Return (X, Y) of the center of cell containing provided text 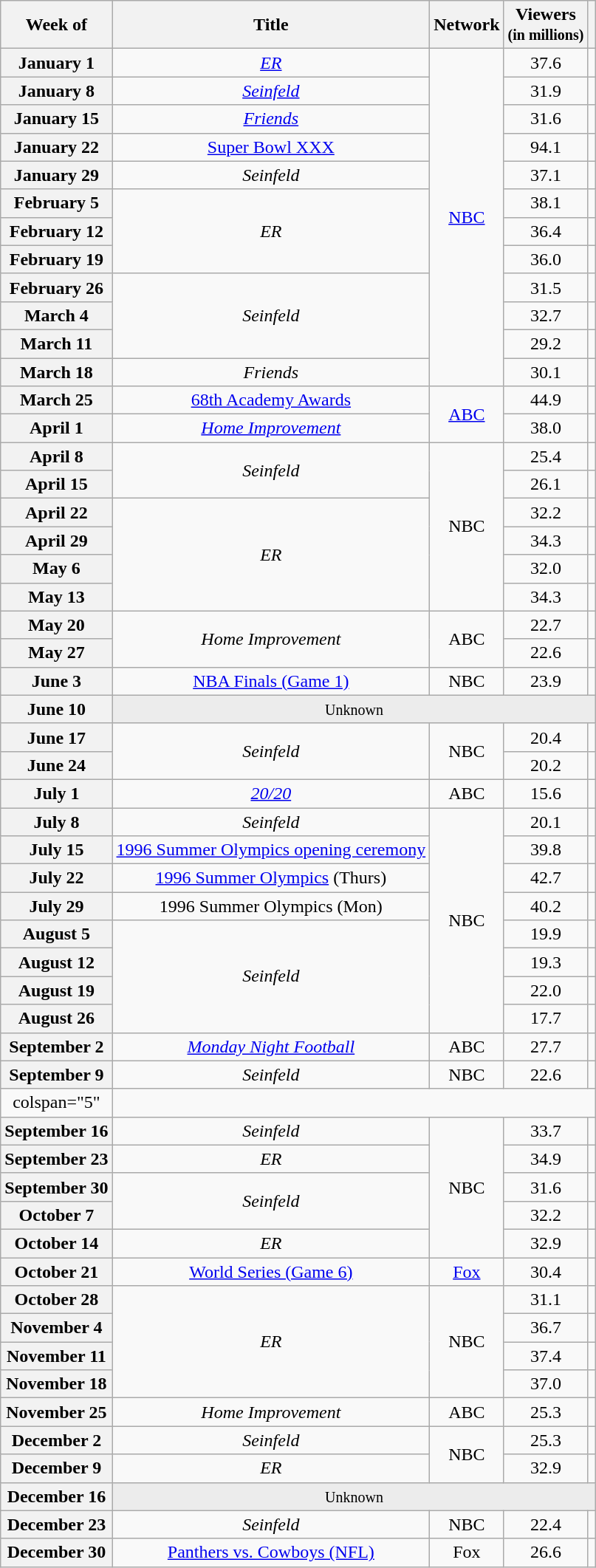
26.1 (546, 485)
17.7 (546, 1018)
January 8 (56, 91)
July 8 (56, 822)
June 17 (56, 737)
Super Bowl XXX (271, 147)
94.1 (546, 147)
22.7 (546, 625)
December 30 (56, 1552)
May 6 (56, 569)
June 3 (56, 681)
September 9 (56, 1075)
January 29 (56, 175)
Monday Night Football (271, 1047)
August 5 (56, 934)
68th Academy Awards (271, 400)
26.6 (546, 1552)
23.9 (546, 681)
July 29 (56, 906)
December 16 (56, 1496)
February 12 (56, 231)
36.0 (546, 259)
July 15 (56, 850)
August 12 (56, 962)
20.1 (546, 822)
October 14 (56, 1243)
World Series (Game 6) (271, 1271)
September 16 (56, 1131)
November 11 (56, 1356)
May 27 (56, 653)
April 22 (56, 513)
December 2 (56, 1440)
July 1 (56, 793)
January 15 (56, 119)
June 24 (56, 765)
22.0 (546, 990)
34.9 (546, 1159)
February 5 (56, 203)
42.7 (546, 878)
October 21 (56, 1271)
40.2 (546, 906)
19.3 (546, 962)
April 8 (56, 456)
colspan="5" (56, 1103)
August 26 (56, 1018)
20.4 (546, 737)
December 23 (56, 1524)
27.7 (546, 1047)
June 10 (56, 709)
March 4 (56, 315)
February 26 (56, 287)
38.1 (546, 203)
NBA Finals (Game 1) (271, 681)
37.4 (546, 1356)
October 7 (56, 1215)
1996 Summer Olympics opening ceremony (271, 850)
November 25 (56, 1412)
38.0 (546, 428)
January 22 (56, 147)
May 20 (56, 625)
May 13 (56, 597)
September 2 (56, 1047)
25.4 (546, 456)
30.4 (546, 1271)
March 25 (56, 400)
April 15 (56, 485)
29.2 (546, 343)
39.8 (546, 850)
January 1 (56, 63)
April 1 (56, 428)
April 29 (56, 541)
32.7 (546, 315)
20.2 (546, 765)
36.7 (546, 1328)
1996 Summer Olympics (Thurs) (271, 878)
33.7 (546, 1131)
37.6 (546, 63)
July 22 (56, 878)
Panthers vs. Cowboys (NFL) (271, 1552)
December 9 (56, 1468)
36.4 (546, 231)
31.9 (546, 91)
Network (467, 25)
November 4 (56, 1328)
October 28 (56, 1300)
February 19 (56, 259)
31.5 (546, 287)
Viewers(in millions) (546, 25)
32.0 (546, 569)
20/20 (271, 793)
37.1 (546, 175)
September 30 (56, 1187)
19.9 (546, 934)
15.6 (546, 793)
22.4 (546, 1524)
30.1 (546, 372)
1996 Summer Olympics (Mon) (271, 906)
November 18 (56, 1384)
August 19 (56, 990)
31.1 (546, 1300)
44.9 (546, 400)
September 23 (56, 1159)
March 11 (56, 343)
March 18 (56, 372)
37.0 (546, 1384)
Title (271, 25)
Week of (56, 25)
